Return the (x, y) coordinate for the center point of the cell that contains the specified text.  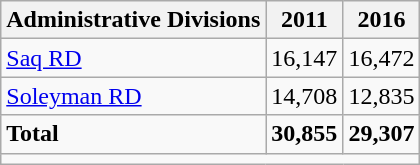
Total (134, 134)
Administrative Divisions (134, 20)
29,307 (382, 134)
2016 (382, 20)
16,472 (382, 58)
Saq RD (134, 58)
12,835 (382, 96)
2011 (304, 20)
16,147 (304, 58)
30,855 (304, 134)
Soleyman RD (134, 96)
14,708 (304, 96)
